Identify which cell holds the provided text, then report its [X, Y] central coordinate. 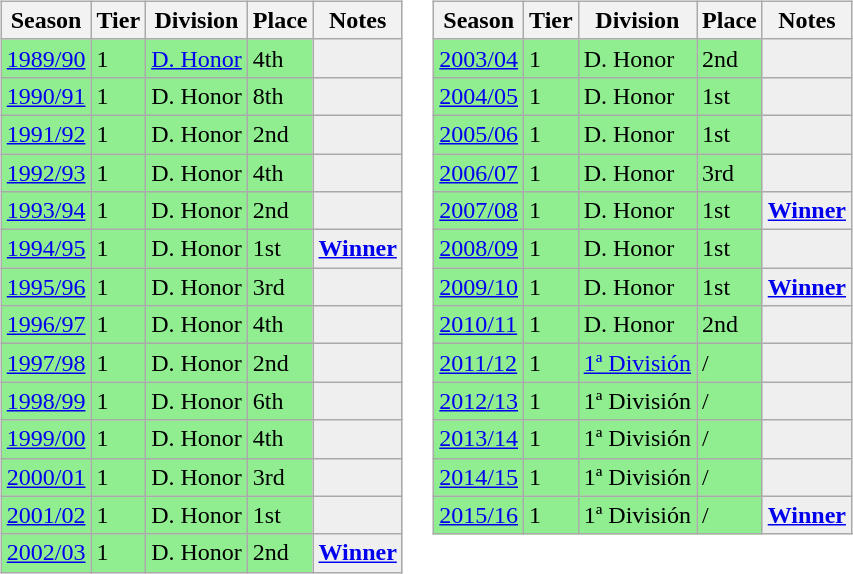
2012/13 [479, 401]
2005/06 [479, 134]
2007/08 [479, 211]
1992/93 [46, 173]
2000/01 [46, 477]
1995/96 [46, 287]
2013/14 [479, 439]
2004/05 [479, 96]
2009/10 [479, 287]
1998/99 [46, 401]
2015/16 [479, 515]
1990/91 [46, 96]
2011/12 [479, 363]
1996/97 [46, 325]
2001/02 [46, 515]
1999/00 [46, 439]
2002/03 [46, 553]
2010/11 [479, 325]
1991/92 [46, 134]
1989/90 [46, 58]
1994/95 [46, 249]
2003/04 [479, 58]
2008/09 [479, 249]
6th [280, 401]
2014/15 [479, 477]
2006/07 [479, 173]
8th [280, 96]
1993/94 [46, 211]
1997/98 [46, 363]
